Pinpoint the cell where the given text exists, returning its [x, y] midpoint coordinate. 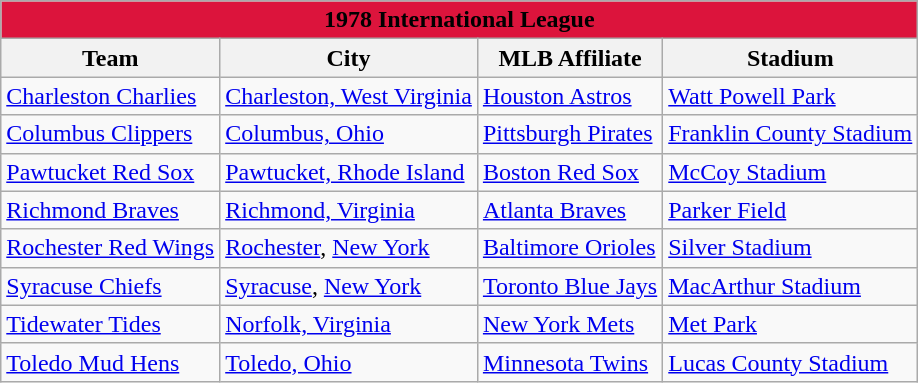
1978 International League [460, 20]
Parker Field [790, 210]
Columbus Clippers [110, 134]
McCoy Stadium [790, 172]
Rochester, New York [349, 248]
Tidewater Tides [110, 324]
Met Park [790, 324]
Team [110, 58]
Syracuse, New York [349, 286]
Baltimore Orioles [570, 248]
Minnesota Twins [570, 362]
Charleston Charlies [110, 96]
Richmond, Virginia [349, 210]
City [349, 58]
Franklin County Stadium [790, 134]
Toronto Blue Jays [570, 286]
Columbus, Ohio [349, 134]
New York Mets [570, 324]
Rochester Red Wings [110, 248]
Pawtucket Red Sox [110, 172]
Norfolk, Virginia [349, 324]
Atlanta Braves [570, 210]
Pawtucket, Rhode Island [349, 172]
Syracuse Chiefs [110, 286]
MLB Affiliate [570, 58]
Stadium [790, 58]
Charleston, West Virginia [349, 96]
Silver Stadium [790, 248]
Watt Powell Park [790, 96]
Toledo, Ohio [349, 362]
Richmond Braves [110, 210]
MacArthur Stadium [790, 286]
Boston Red Sox [570, 172]
Lucas County Stadium [790, 362]
Toledo Mud Hens [110, 362]
Houston Astros [570, 96]
Pittsburgh Pirates [570, 134]
